Find where the given text appears and provide that cell's center as (X, Y) coordinate. 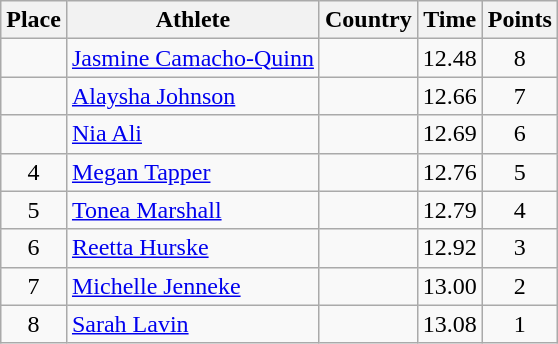
Points (520, 20)
Alaysha Johnson (192, 96)
13.00 (450, 286)
Place (34, 20)
Reetta Hurske (192, 248)
12.79 (450, 210)
12.48 (450, 58)
3 (520, 248)
1 (520, 324)
2 (520, 286)
Time (450, 20)
Nia Ali (192, 134)
Country (368, 20)
Megan Tapper (192, 172)
Sarah Lavin (192, 324)
Michelle Jenneke (192, 286)
12.66 (450, 96)
Jasmine Camacho-Quinn (192, 58)
12.69 (450, 134)
Athlete (192, 20)
12.76 (450, 172)
12.92 (450, 248)
Tonea Marshall (192, 210)
13.08 (450, 324)
